Locate the cell with the specified text and output its (x, y) center coordinate. 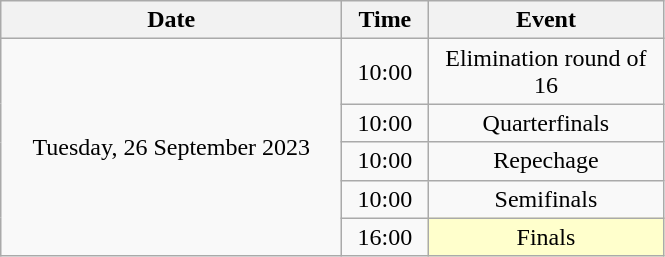
Semifinals (546, 199)
16:00 (385, 237)
Event (546, 20)
Finals (546, 237)
Quarterfinals (546, 123)
Repechage (546, 161)
Tuesday, 26 September 2023 (172, 148)
Date (172, 20)
Time (385, 20)
Elimination round of 16 (546, 72)
